Return the [x, y] coordinate for the center point of the cell that contains the specified text.  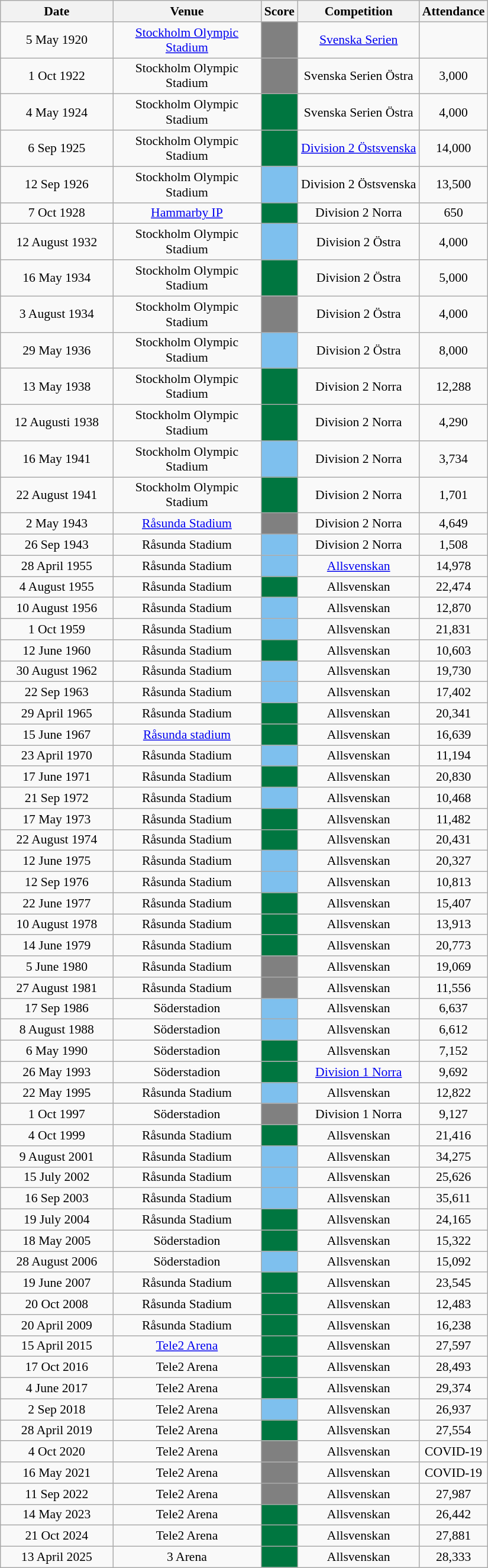
28 April 1955 [57, 566]
12 Sep 1976 [57, 883]
27,597 [454, 1346]
1 Oct 1997 [57, 1115]
5 June 1980 [57, 967]
22 June 1977 [57, 903]
4 August 1955 [57, 587]
16 May 1934 [57, 278]
21 Sep 1972 [57, 798]
12,822 [454, 1093]
Råsunda stadium [187, 735]
4 Oct 1999 [57, 1135]
14 June 1979 [57, 946]
12 Sep 1926 [57, 185]
19 June 2007 [57, 1283]
17 Oct 2016 [57, 1367]
9 August 2001 [57, 1157]
10,468 [454, 798]
13 May 1938 [57, 387]
3,000 [454, 76]
21,831 [454, 629]
20,773 [454, 946]
20,431 [454, 840]
4 Oct 2020 [57, 1452]
16 May 2021 [57, 1473]
4,649 [454, 524]
15,322 [454, 1241]
10 August 1956 [57, 608]
10,813 [454, 883]
16,639 [454, 735]
12,288 [454, 387]
12,483 [454, 1304]
21 Oct 2024 [57, 1536]
7 Oct 1928 [57, 213]
1 Oct 1922 [57, 76]
27,554 [454, 1431]
23 April 1970 [57, 756]
16,238 [454, 1325]
14 May 2023 [57, 1515]
8 August 1988 [57, 1030]
14,000 [454, 148]
16 May 1941 [57, 459]
29 April 1965 [57, 714]
11,482 [454, 819]
28,493 [454, 1367]
Svenska Serien [358, 40]
Venue [187, 11]
3 August 1934 [57, 314]
27,987 [454, 1494]
6 May 1990 [57, 1051]
26,937 [454, 1409]
6 Sep 1925 [57, 148]
27 August 1981 [57, 988]
11,556 [454, 988]
4,290 [454, 423]
20,327 [454, 861]
6,637 [454, 1009]
4 May 1924 [57, 112]
19,730 [454, 671]
17,402 [454, 693]
9,692 [454, 1072]
1,701 [454, 495]
28 April 2019 [57, 1431]
26,442 [454, 1515]
22 May 1995 [57, 1093]
12,870 [454, 608]
10,603 [454, 651]
14,978 [454, 566]
12 Augusti 1938 [57, 423]
29 May 1936 [57, 350]
Hammarby IP [187, 213]
26 May 1993 [57, 1072]
15 July 2002 [57, 1177]
12 June 1960 [57, 651]
5 May 1920 [57, 40]
1,508 [454, 545]
Competition [358, 11]
7,152 [454, 1051]
17 May 1973 [57, 819]
Date [57, 11]
13,913 [454, 925]
27,881 [454, 1536]
22 Sep 1963 [57, 693]
17 June 1971 [57, 777]
28 August 2006 [57, 1262]
29,374 [454, 1389]
Attendance [454, 11]
15,407 [454, 903]
10 August 1978 [57, 925]
Score [279, 11]
22,474 [454, 587]
13 April 2025 [57, 1557]
20 April 2009 [57, 1325]
20 Oct 2008 [57, 1304]
650 [454, 213]
11,194 [454, 756]
2 May 1943 [57, 524]
5,000 [454, 278]
16 Sep 2003 [57, 1199]
24,165 [454, 1220]
2 Sep 2018 [57, 1409]
26 Sep 1943 [57, 545]
11 Sep 2022 [57, 1494]
19,069 [454, 967]
28,333 [454, 1557]
4 June 2017 [57, 1389]
13,500 [454, 185]
1 Oct 1959 [57, 629]
12 June 1975 [57, 861]
6,612 [454, 1030]
22 August 1974 [57, 840]
18 May 2005 [57, 1241]
15 April 2015 [57, 1346]
30 August 1962 [57, 671]
17 Sep 1986 [57, 1009]
25,626 [454, 1177]
3 Arena [187, 1557]
22 August 1941 [57, 495]
34,275 [454, 1157]
23,545 [454, 1283]
19 July 2004 [57, 1220]
21,416 [454, 1135]
9,127 [454, 1115]
12 August 1932 [57, 242]
15,092 [454, 1262]
3,734 [454, 459]
20,830 [454, 777]
35,611 [454, 1199]
8,000 [454, 350]
15 June 1967 [57, 735]
20,341 [454, 714]
